Provide the (X, Y) coordinate of the cell's center where the given text is located.  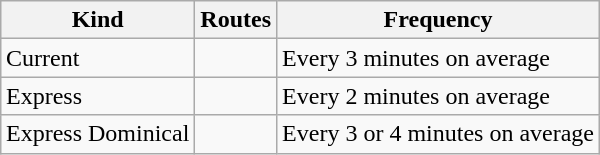
Routes (236, 20)
Every 3 or 4 minutes on average (438, 134)
Kind (97, 20)
Express Dominical (97, 134)
Express (97, 96)
Current (97, 58)
Every 3 minutes on average (438, 58)
Every 2 minutes on average (438, 96)
Frequency (438, 20)
